From the cell containing the given text, extract its center point as (x, y) coordinate. 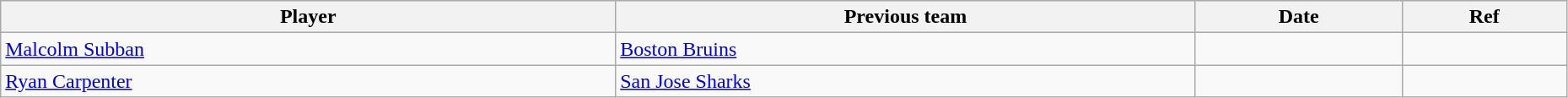
San Jose Sharks (906, 81)
Date (1299, 17)
Ref (1484, 17)
Boston Bruins (906, 49)
Ryan Carpenter (309, 81)
Player (309, 17)
Malcolm Subban (309, 49)
Previous team (906, 17)
